For the text-containing cell, return its midpoint in (x, y) coordinate format. 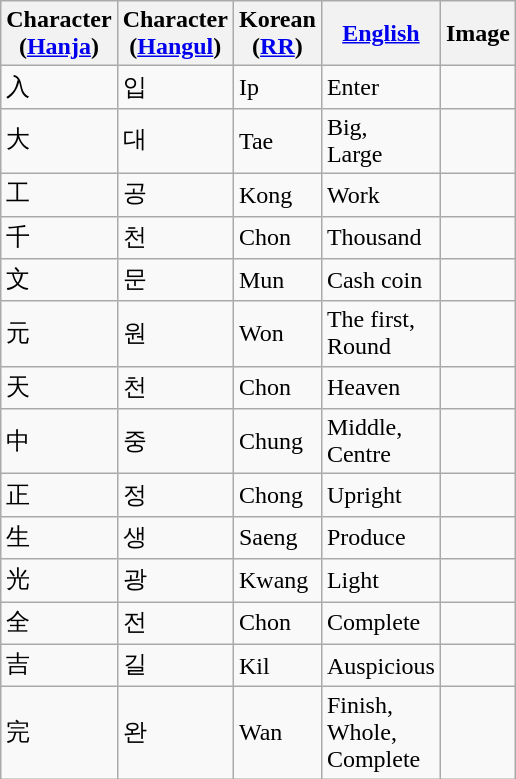
Saeng (277, 538)
전 (175, 624)
Korean(RR) (277, 34)
정 (175, 496)
Tae (277, 140)
Wan (277, 733)
Character (Hanja) (59, 34)
생 (175, 538)
Ip (277, 88)
공 (175, 194)
Upright (380, 496)
원 (175, 334)
千 (59, 238)
Enter (380, 88)
生 (59, 538)
Character (Hangul) (175, 34)
완 (175, 733)
中 (59, 442)
Kong (277, 194)
Chong (277, 496)
Won (277, 334)
중 (175, 442)
元 (59, 334)
Chung (277, 442)
文 (59, 280)
Thousand (380, 238)
Heaven (380, 388)
Produce (380, 538)
光 (59, 580)
Mun (277, 280)
Big,Large (380, 140)
Light (380, 580)
工 (59, 194)
天 (59, 388)
正 (59, 496)
광 (175, 580)
English (380, 34)
Finish,Whole,Complete (380, 733)
Middle,Centre (380, 442)
문 (175, 280)
完 (59, 733)
입 (175, 88)
入 (59, 88)
Image (478, 34)
吉 (59, 666)
대 (175, 140)
Kwang (277, 580)
Auspicious (380, 666)
Work (380, 194)
全 (59, 624)
The first,Round (380, 334)
大 (59, 140)
Cash coin (380, 280)
Complete (380, 624)
길 (175, 666)
Kil (277, 666)
